Detect which cell encompasses the target text, then output its [x, y] center coordinate. 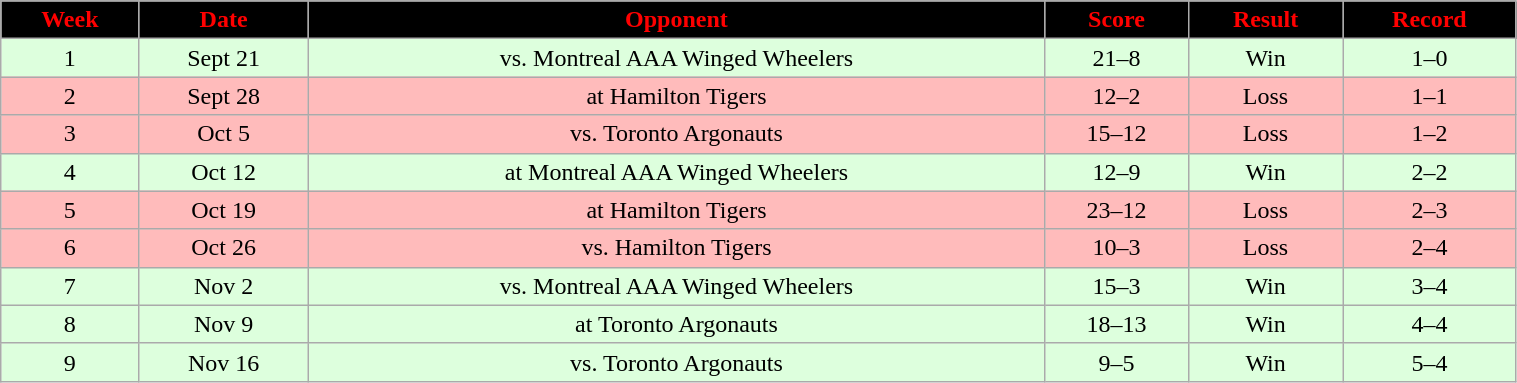
at Montreal AAA Winged Wheelers [676, 172]
18–13 [1117, 324]
10–3 [1117, 248]
2–3 [1430, 210]
Result [1265, 20]
4–4 [1430, 324]
8 [70, 324]
3–4 [1430, 286]
Nov 2 [224, 286]
at Toronto Argonauts [676, 324]
1–2 [1430, 134]
Date [224, 20]
5–4 [1430, 362]
12–2 [1117, 96]
15–3 [1117, 286]
Nov 9 [224, 324]
5 [70, 210]
Opponent [676, 20]
Oct 12 [224, 172]
Sept 28 [224, 96]
Oct 19 [224, 210]
15–12 [1117, 134]
6 [70, 248]
2 [70, 96]
Sept 21 [224, 58]
7 [70, 286]
1 [70, 58]
Score [1117, 20]
21–8 [1117, 58]
9–5 [1117, 362]
9 [70, 362]
23–12 [1117, 210]
vs. Hamilton Tigers [676, 248]
2–2 [1430, 172]
1–1 [1430, 96]
Oct 5 [224, 134]
2–4 [1430, 248]
3 [70, 134]
12–9 [1117, 172]
Record [1430, 20]
Week [70, 20]
4 [70, 172]
Oct 26 [224, 248]
Nov 16 [224, 362]
1–0 [1430, 58]
